Extract the [X, Y] coordinate from the center of the cell holding the provided text.  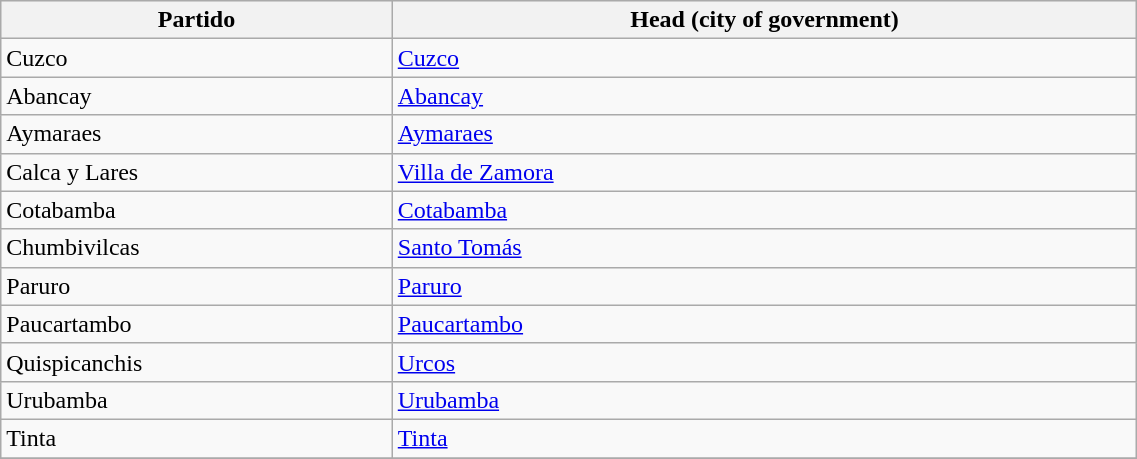
Partido [197, 20]
Head (city of government) [764, 20]
Calca y Lares [197, 172]
Quispicanchis [197, 362]
Chumbivilcas [197, 248]
Santo Tomás [764, 248]
Urcos [764, 362]
Villa de Zamora [764, 172]
